From the cell containing the given text, extract its center point as [X, Y] coordinate. 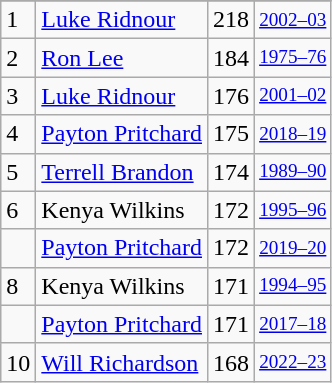
Terrell Brandon [122, 172]
1994–95 [293, 286]
5 [18, 172]
2002–03 [293, 20]
2022–23 [293, 362]
3 [18, 96]
2 [18, 58]
176 [232, 96]
1989–90 [293, 172]
1975–76 [293, 58]
174 [232, 172]
168 [232, 362]
1 [18, 20]
2018–19 [293, 134]
184 [232, 58]
Will Richardson [122, 362]
2019–20 [293, 248]
6 [18, 210]
2001–02 [293, 96]
2017–18 [293, 324]
8 [18, 286]
4 [18, 134]
175 [232, 134]
10 [18, 362]
Ron Lee [122, 58]
218 [232, 20]
1995–96 [293, 210]
